For the text-containing cell, return its midpoint in (x, y) coordinate format. 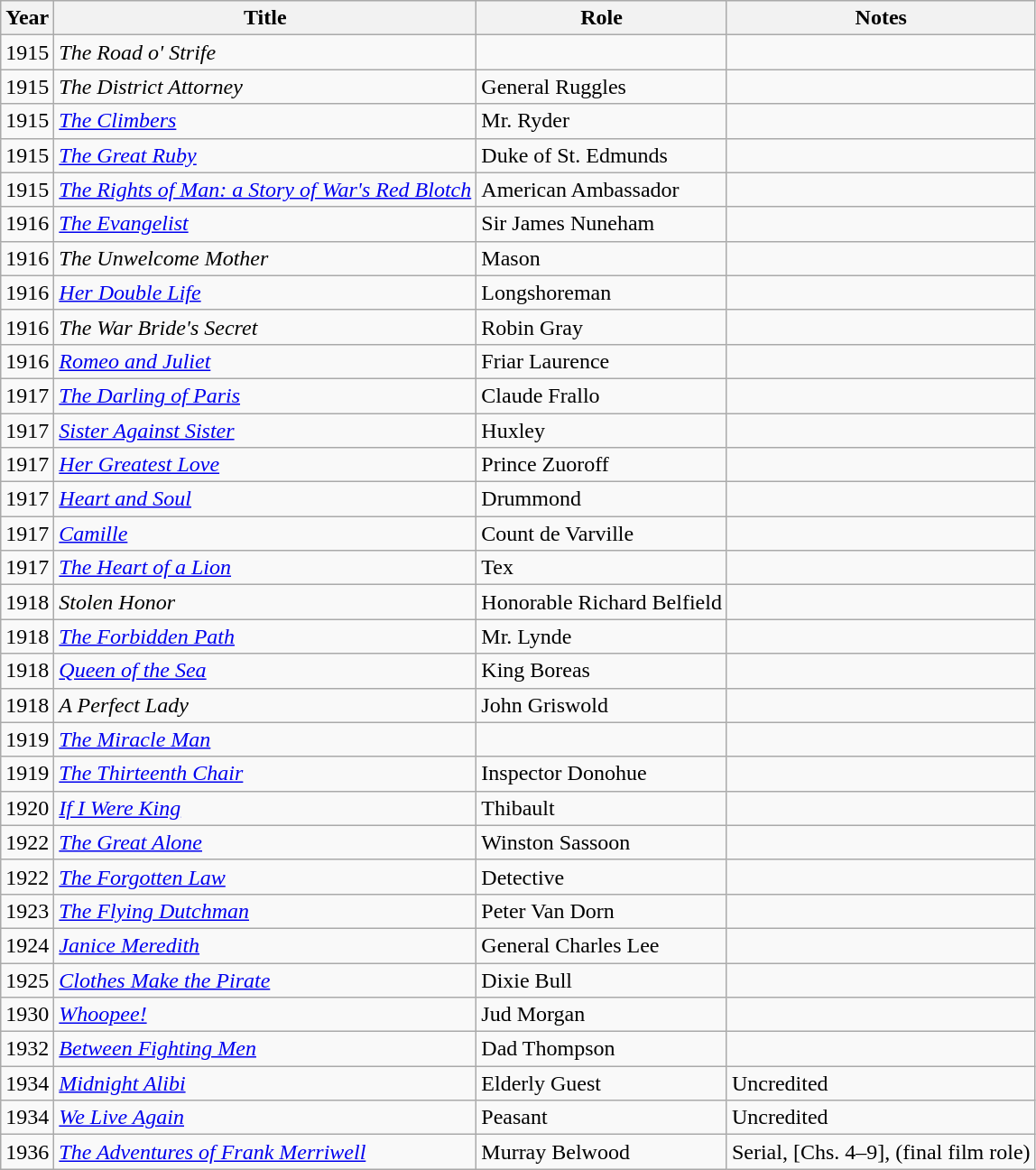
Camille (265, 534)
Sir James Nuneham (602, 224)
The Miracle Man (265, 739)
Detective (602, 877)
Honorable Richard Belfield (602, 602)
Drummond (602, 499)
The Heart of a Lion (265, 568)
A Perfect Lady (265, 705)
The Darling of Paris (265, 395)
Year (27, 18)
The Forbidden Path (265, 636)
Dixie Bull (602, 980)
Tex (602, 568)
Mr. Ryder (602, 121)
The Flying Dutchman (265, 911)
1936 (27, 1152)
General Charles Lee (602, 945)
Clothes Make the Pirate (265, 980)
Janice Meredith (265, 945)
1923 (27, 911)
Mr. Lynde (602, 636)
1930 (27, 1015)
Mason (602, 258)
American Ambassador (602, 190)
Thibault (602, 808)
Huxley (602, 431)
Romeo and Juliet (265, 361)
Count de Varville (602, 534)
1924 (27, 945)
Queen of the Sea (265, 671)
The Road o' Strife (265, 52)
Inspector Donohue (602, 774)
Midnight Alibi (265, 1083)
Notes (881, 18)
Friar Laurence (602, 361)
Her Greatest Love (265, 465)
1925 (27, 980)
We Live Again (265, 1118)
Peasant (602, 1118)
The Evangelist (265, 224)
Winston Sassoon (602, 842)
The War Bride's Secret (265, 327)
Jud Morgan (602, 1015)
Title (265, 18)
Longshoreman (602, 292)
1920 (27, 808)
Role (602, 18)
The Great Ruby (265, 155)
The District Attorney (265, 87)
Dad Thompson (602, 1049)
If I Were King (265, 808)
Serial, [Chs. 4–9], (final film role) (881, 1152)
The Adventures of Frank Merriwell (265, 1152)
Stolen Honor (265, 602)
Between Fighting Men (265, 1049)
General Ruggles (602, 87)
Duke of St. Edmunds (602, 155)
Claude Frallo (602, 395)
Murray Belwood (602, 1152)
The Unwelcome Mother (265, 258)
The Great Alone (265, 842)
The Forgotten Law (265, 877)
King Boreas (602, 671)
The Rights of Man: a Story of War's Red Blotch (265, 190)
Heart and Soul (265, 499)
Robin Gray (602, 327)
1932 (27, 1049)
The Climbers (265, 121)
John Griswold (602, 705)
Her Double Life (265, 292)
The Thirteenth Chair (265, 774)
Whoopee! (265, 1015)
Sister Against Sister (265, 431)
Elderly Guest (602, 1083)
Prince Zuoroff (602, 465)
Peter Van Dorn (602, 911)
